Search for the cell housing the specified text and yield its [x, y] center coordinate. 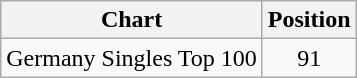
91 [309, 58]
Chart [132, 20]
Position [309, 20]
Germany Singles Top 100 [132, 58]
